For the text-containing cell, return its midpoint in [x, y] coordinate format. 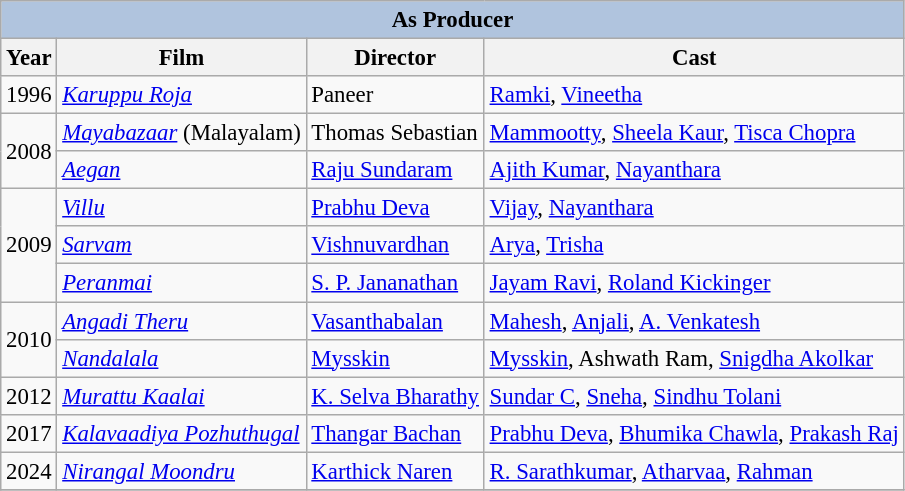
2008 [29, 152]
Year [29, 58]
Aegan [182, 170]
Kalavaadiya Pozhuthugal [182, 433]
Sundar C, Sneha, Sindhu Tolani [694, 396]
Mysskin, Ashwath Ram, Snigdha Akolkar [694, 358]
Mammootty, Sheela Kaur, Tisca Chopra [694, 133]
1996 [29, 95]
Director [395, 58]
Murattu Kaalai [182, 396]
Vishnuvardhan [395, 245]
2012 [29, 396]
2017 [29, 433]
Sarvam [182, 245]
Karthick Naren [395, 471]
Mysskin [395, 358]
Mahesh, Anjali, A. Venkatesh [694, 321]
Jayam Ravi, Roland Kickinger [694, 283]
Film [182, 58]
Ramki, Vineetha [694, 95]
Thomas Sebastian [395, 133]
2024 [29, 471]
Prabhu Deva, Bhumika Chawla, Prakash Raj [694, 433]
Vasanthabalan [395, 321]
Thangar Bachan [395, 433]
Arya, Trisha [694, 245]
Karuppu Roja [182, 95]
Angadi Theru [182, 321]
Cast [694, 58]
Ajith Kumar, Nayanthara [694, 170]
Raju Sundaram [395, 170]
As Producer [453, 20]
Villu [182, 208]
Vijay, Nayanthara [694, 208]
Peranmai [182, 283]
Paneer [395, 95]
S. P. Jananathan [395, 283]
2010 [29, 340]
Prabhu Deva [395, 208]
K. Selva Bharathy [395, 396]
2009 [29, 246]
R. Sarathkumar, Atharvaa, Rahman [694, 471]
Nandalala [182, 358]
Nirangal Moondru [182, 471]
Mayabazaar (Malayalam) [182, 133]
